Identify which cell holds the provided text, then report its [x, y] central coordinate. 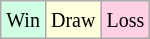
Loss [126, 20]
Draw [72, 20]
Win [24, 20]
